Locate the cell with the specified text and output its (x, y) center coordinate. 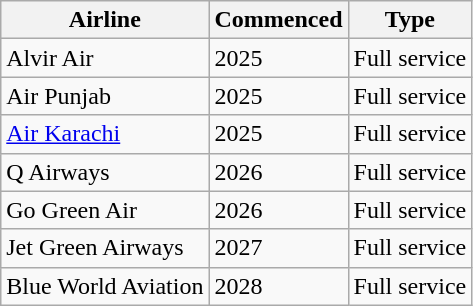
Airline (105, 20)
Go Green Air (105, 210)
Q Airways (105, 172)
Type (410, 20)
Alvir Air (105, 58)
Air Punjab (105, 96)
Jet Green Airways (105, 248)
2028 (278, 286)
Air Karachi (105, 134)
Blue World Aviation (105, 286)
Commenced (278, 20)
2027 (278, 248)
